Identify which cell holds the provided text, then report its (x, y) central coordinate. 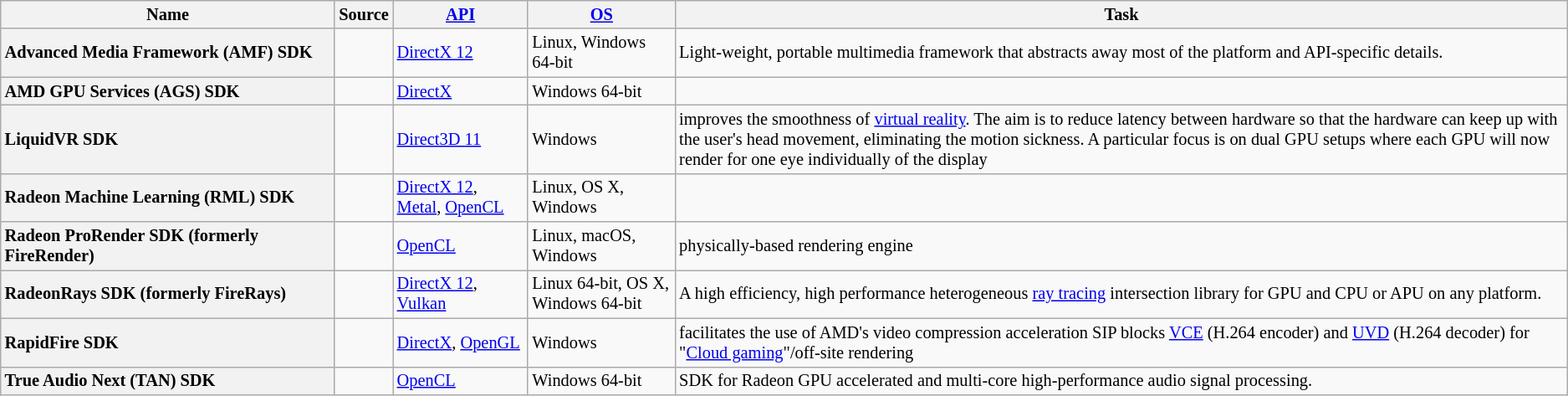
Radeon ProRender SDK (formerly FireRender) (168, 246)
OS (601, 14)
Source (363, 14)
Radeon Machine Learning (RML) SDK (168, 198)
Advanced Media Framework (AMF) SDK (168, 53)
Name (168, 14)
DirectX 12, Vulkan (461, 294)
LiquidVR SDK (168, 139)
RadeonRays SDK (formerly FireRays) (168, 294)
DirectX 12 (461, 53)
Task (1121, 14)
Linux, Windows 64-bit (601, 53)
physically-based rendering engine (1121, 246)
AMD GPU Services (AGS) SDK (168, 91)
A high efficiency, high performance heterogeneous ray tracing intersection library for GPU and CPU or APU on any platform. (1121, 294)
DirectX (461, 91)
Light-weight, portable multimedia framework that abstracts away most of the platform and API-specific details. (1121, 53)
DirectX, OpenGL (461, 342)
Direct3D 11 (461, 139)
RapidFire SDK (168, 342)
True Audio Next (TAN) SDK (168, 381)
Linux 64-bit, OS X, Windows 64-bit (601, 294)
Linux, OS X, Windows (601, 198)
Linux, macOS, Windows (601, 246)
DirectX 12, Metal, OpenCL (461, 198)
SDK for Radeon GPU accelerated and multi-core high-performance audio signal processing. (1121, 381)
API (461, 14)
